Output the (X, Y) coordinate of the center of the cell containing the given text.  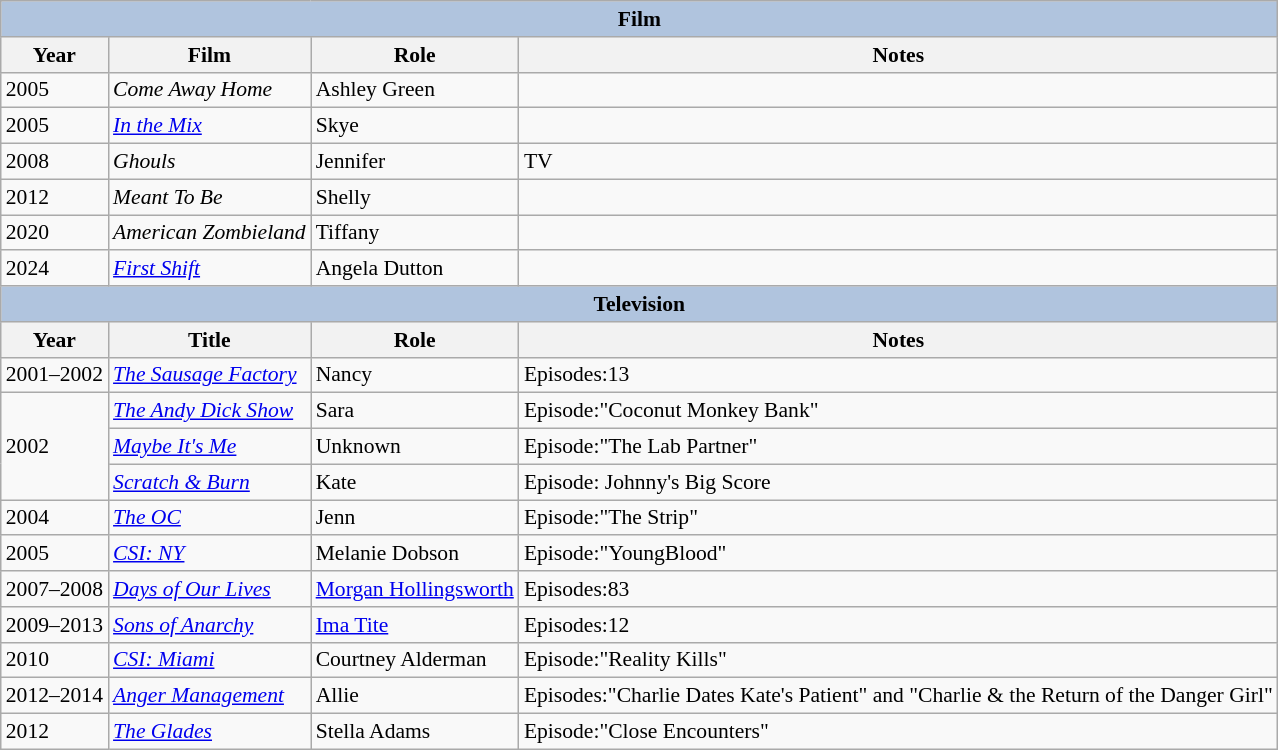
Morgan Hollingsworth (415, 589)
Title (210, 340)
2001–2002 (54, 375)
Maybe It's Me (210, 447)
Jennifer (415, 162)
Ghouls (210, 162)
Melanie Dobson (415, 554)
2012–2014 (54, 696)
Shelly (415, 197)
2010 (54, 660)
2009–2013 (54, 625)
CSI: Miami (210, 660)
Meant To Be (210, 197)
Scratch & Burn (210, 482)
Ima Tite (415, 625)
Nancy (415, 375)
Episodes:"Charlie Dates Kate's Patient" and "Charlie & the Return of the Danger Girl" (898, 696)
Unknown (415, 447)
2020 (54, 233)
Come Away Home (210, 90)
Sons of Anarchy (210, 625)
Days of Our Lives (210, 589)
Episode:"Reality Kills" (898, 660)
Television (640, 304)
Kate (415, 482)
Episodes:13 (898, 375)
Episode:"The Lab Partner" (898, 447)
Tiffany (415, 233)
Allie (415, 696)
The Sausage Factory (210, 375)
The Glades (210, 732)
2004 (54, 518)
Courtney Alderman (415, 660)
Anger Management (210, 696)
Angela Dutton (415, 269)
Episode:"The Strip" (898, 518)
Episode:"Coconut Monkey Bank" (898, 411)
Ashley Green (415, 90)
Episode:"YoungBlood" (898, 554)
The OC (210, 518)
Episode:"Close Encounters" (898, 732)
2002 (54, 446)
First Shift (210, 269)
Jenn (415, 518)
Sara (415, 411)
Episode: Johnny's Big Score (898, 482)
Episodes:83 (898, 589)
American Zombieland (210, 233)
TV (898, 162)
In the Mix (210, 126)
2007–2008 (54, 589)
Episodes:12 (898, 625)
2024 (54, 269)
2008 (54, 162)
Skye (415, 126)
The Andy Dick Show (210, 411)
CSI: NY (210, 554)
Stella Adams (415, 732)
